Output the (x, y) coordinate of the center of the cell containing the given text.  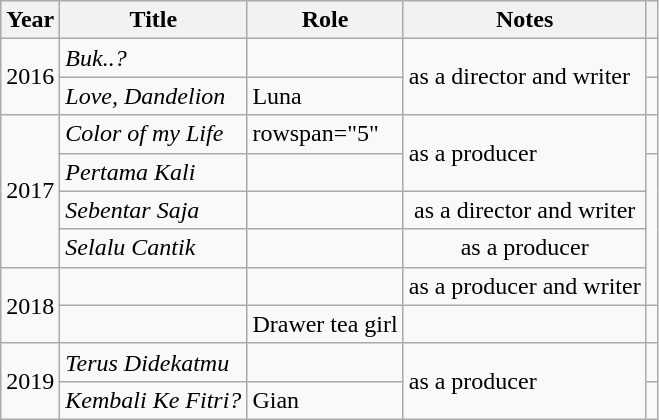
Selalu Cantik (154, 248)
Notes (524, 20)
Love, Dandelion (154, 96)
Color of my Life (154, 134)
2019 (30, 381)
Terus Didekatmu (154, 362)
as a producer and writer (524, 286)
Year (30, 20)
Buk..? (154, 58)
Drawer tea girl (325, 324)
Role (325, 20)
Pertama Kali (154, 172)
Gian (325, 400)
2018 (30, 305)
Luna (325, 96)
2016 (30, 77)
Kembali Ke Fitri? (154, 400)
rowspan="5" (325, 134)
2017 (30, 191)
Title (154, 20)
Sebentar Saja (154, 210)
